Return [X, Y] of the center of cell containing provided text 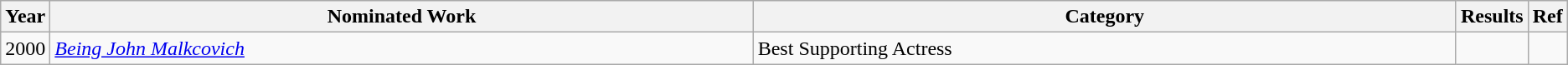
Nominated Work [402, 17]
Category [1104, 17]
Being John Malkcovich [402, 48]
Ref [1548, 17]
Results [1492, 17]
Year [25, 17]
Best Supporting Actress [1104, 48]
2000 [25, 48]
